From the cell containing the given text, extract its center point as (x, y) coordinate. 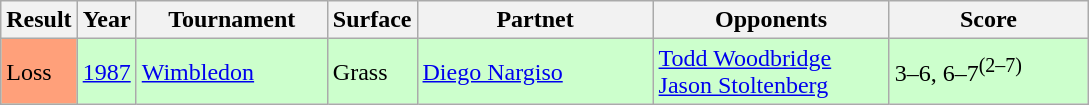
Surface (372, 20)
1987 (106, 72)
Score (988, 20)
Loss (39, 72)
Wimbledon (232, 72)
Partnet (535, 20)
Year (106, 20)
Tournament (232, 20)
Result (39, 20)
Opponents (771, 20)
3–6, 6–7(2–7) (988, 72)
Todd Woodbridge Jason Stoltenberg (771, 72)
Diego Nargiso (535, 72)
Grass (372, 72)
